Return [X, Y] of the center of cell containing provided text 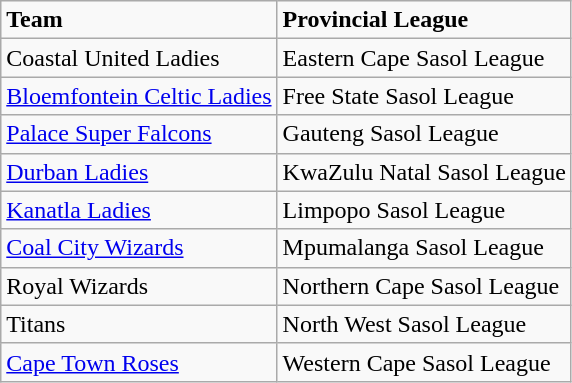
Bloemfontein Celtic Ladies [139, 96]
Coal City Wizards [139, 248]
Western Cape Sasol League [424, 362]
Free State Sasol League [424, 96]
North West Sasol League [424, 324]
KwaZulu Natal Sasol League [424, 172]
Palace Super Falcons [139, 134]
Northern Cape Sasol League [424, 286]
Eastern Cape Sasol League [424, 58]
Cape Town Roses [139, 362]
Gauteng Sasol League [424, 134]
Limpopo Sasol League [424, 210]
Durban Ladies [139, 172]
Mpumalanga Sasol League [424, 248]
Royal Wizards [139, 286]
Provincial League [424, 20]
Coastal United Ladies [139, 58]
Team [139, 20]
Kanatla Ladies [139, 210]
Titans [139, 324]
